Return (x, y) of the center of cell containing provided text 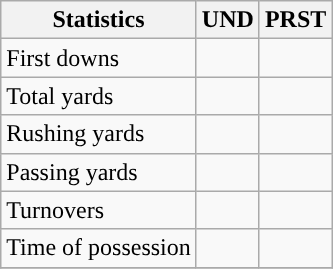
Rushing yards (99, 134)
Passing yards (99, 172)
Statistics (99, 20)
UND (228, 20)
Turnovers (99, 210)
Time of possession (99, 248)
First downs (99, 58)
PRST (295, 20)
Total yards (99, 96)
